Find where the given text appears and provide that cell's center as (X, Y) coordinate. 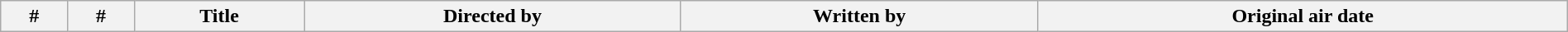
Original air date (1303, 16)
Title (218, 16)
Written by (859, 16)
Directed by (493, 16)
